Return the [x, y] coordinate for the center point of the cell that contains the specified text.  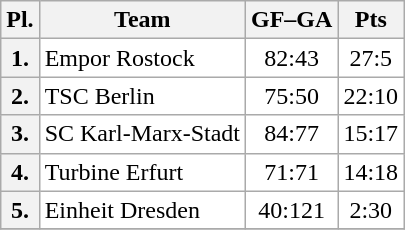
Pts [371, 20]
40:121 [292, 210]
1. [20, 58]
3. [20, 134]
Pl. [20, 20]
14:18 [371, 172]
2:30 [371, 210]
Turbine Erfurt [142, 172]
82:43 [292, 58]
TSC Berlin [142, 96]
84:77 [292, 134]
GF–GA [292, 20]
27:5 [371, 58]
SC Karl-Marx-Stadt [142, 134]
71:71 [292, 172]
75:50 [292, 96]
2. [20, 96]
Einheit Dresden [142, 210]
4. [20, 172]
Empor Rostock [142, 58]
Team [142, 20]
15:17 [371, 134]
5. [20, 210]
22:10 [371, 96]
